Provide the (x, y) coordinate of the cell's center where the given text is located.  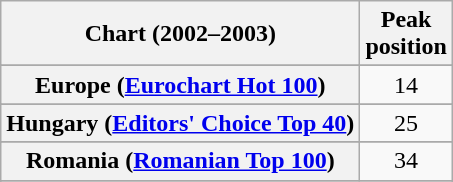
14 (406, 85)
25 (406, 123)
Hungary (Editors' Choice Top 40) (180, 123)
Chart (2002–2003) (180, 34)
Peakposition (406, 34)
34 (406, 161)
Europe (Eurochart Hot 100) (180, 85)
Romania (Romanian Top 100) (180, 161)
